Provide the (x, y) coordinate of the cell's center where the given text is located.  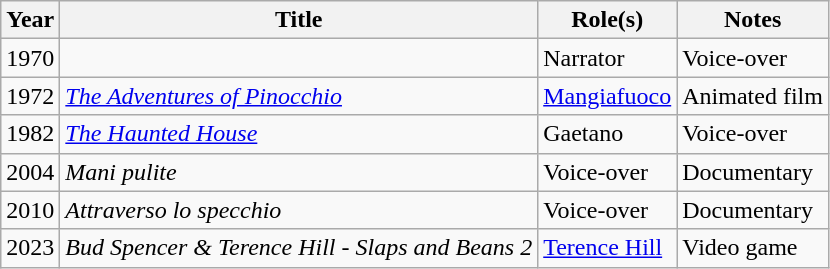
The Adventures of Pinocchio (299, 96)
Notes (753, 20)
Bud Spencer & Terence Hill - Slaps and Beans 2 (299, 248)
Narrator (608, 58)
1970 (30, 58)
The Haunted House (299, 134)
Mani pulite (299, 172)
Animated film (753, 96)
Role(s) (608, 20)
Terence Hill (608, 248)
Title (299, 20)
Video game (753, 248)
1972 (30, 96)
Attraverso lo specchio (299, 210)
2004 (30, 172)
Mangiafuoco (608, 96)
Gaetano (608, 134)
2023 (30, 248)
Year (30, 20)
1982 (30, 134)
2010 (30, 210)
